Scan for the cell matching the given text and deliver its (X, Y) coordinate at center. 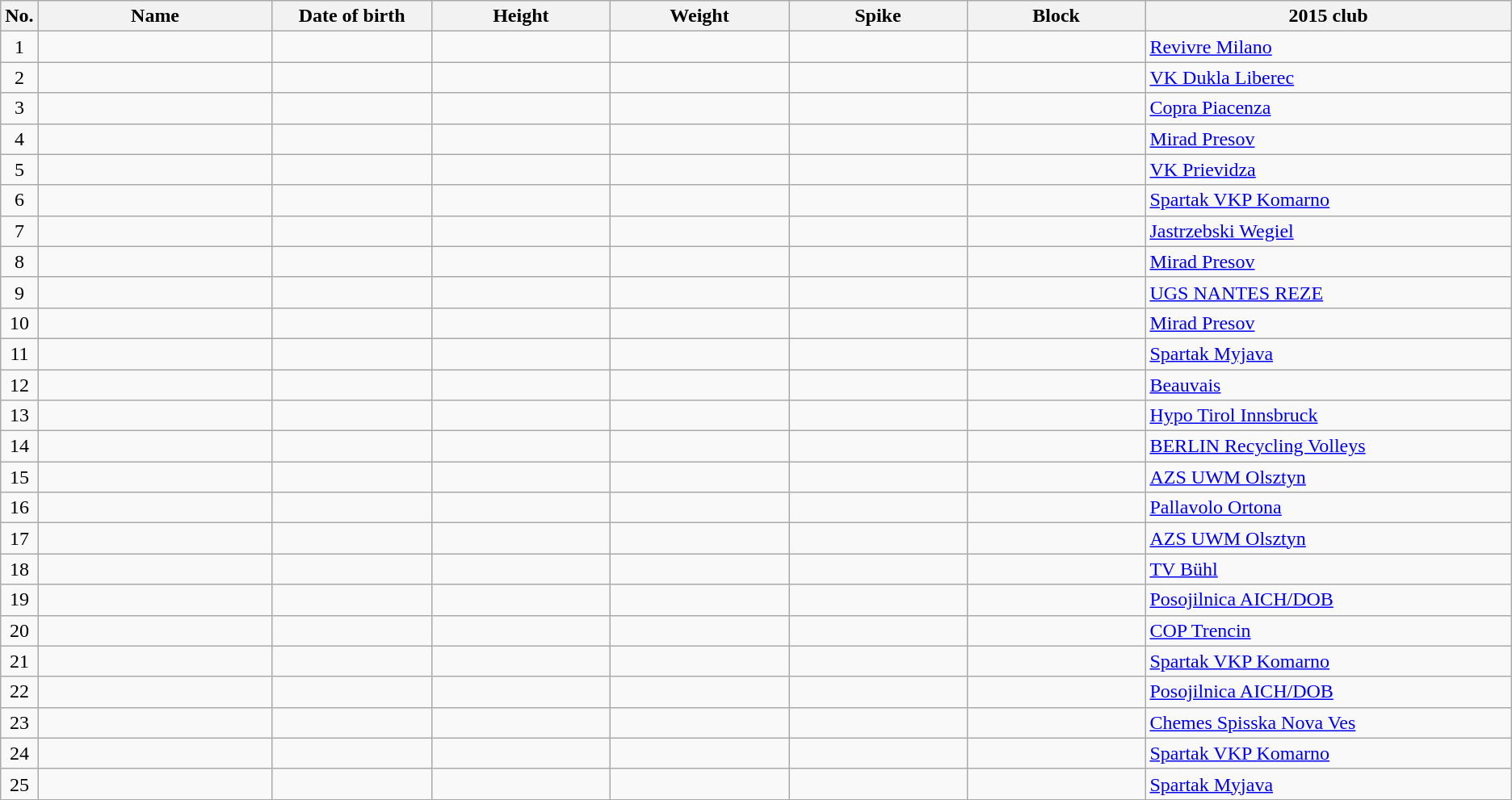
Copra Piacenza (1328, 108)
12 (19, 385)
No. (19, 16)
COP Trencin (1328, 630)
11 (19, 354)
4 (19, 139)
17 (19, 538)
Pallavolo Ortona (1328, 508)
Block (1056, 16)
TV Bühl (1328, 569)
10 (19, 323)
Jastrzebski Wegiel (1328, 231)
19 (19, 600)
BERLIN Recycling Volleys (1328, 446)
Date of birth (352, 16)
6 (19, 200)
15 (19, 477)
3 (19, 108)
Revivre Milano (1328, 47)
13 (19, 416)
21 (19, 661)
8 (19, 262)
24 (19, 753)
Beauvais (1328, 385)
Chemes Spisska Nova Ves (1328, 723)
Height (520, 16)
16 (19, 508)
VK Dukla Liberec (1328, 77)
20 (19, 630)
Name (155, 16)
23 (19, 723)
22 (19, 692)
5 (19, 170)
25 (19, 784)
VK Prievidza (1328, 170)
1 (19, 47)
14 (19, 446)
Spike (879, 16)
9 (19, 292)
2015 club (1328, 16)
2 (19, 77)
18 (19, 569)
UGS NANTES REZE (1328, 292)
Hypo Tirol Innsbruck (1328, 416)
Weight (699, 16)
7 (19, 231)
